Detect which cell encompasses the target text, then output its (X, Y) center coordinate. 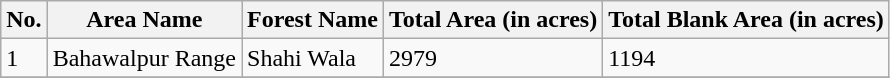
Bahawalpur Range (144, 58)
1194 (746, 58)
Total Blank Area (in acres) (746, 20)
Forest Name (313, 20)
No. (24, 20)
Area Name (144, 20)
1 (24, 58)
Total Area (in acres) (492, 20)
2979 (492, 58)
Shahi Wala (313, 58)
